From the cell containing the given text, extract its center point as (X, Y) coordinate. 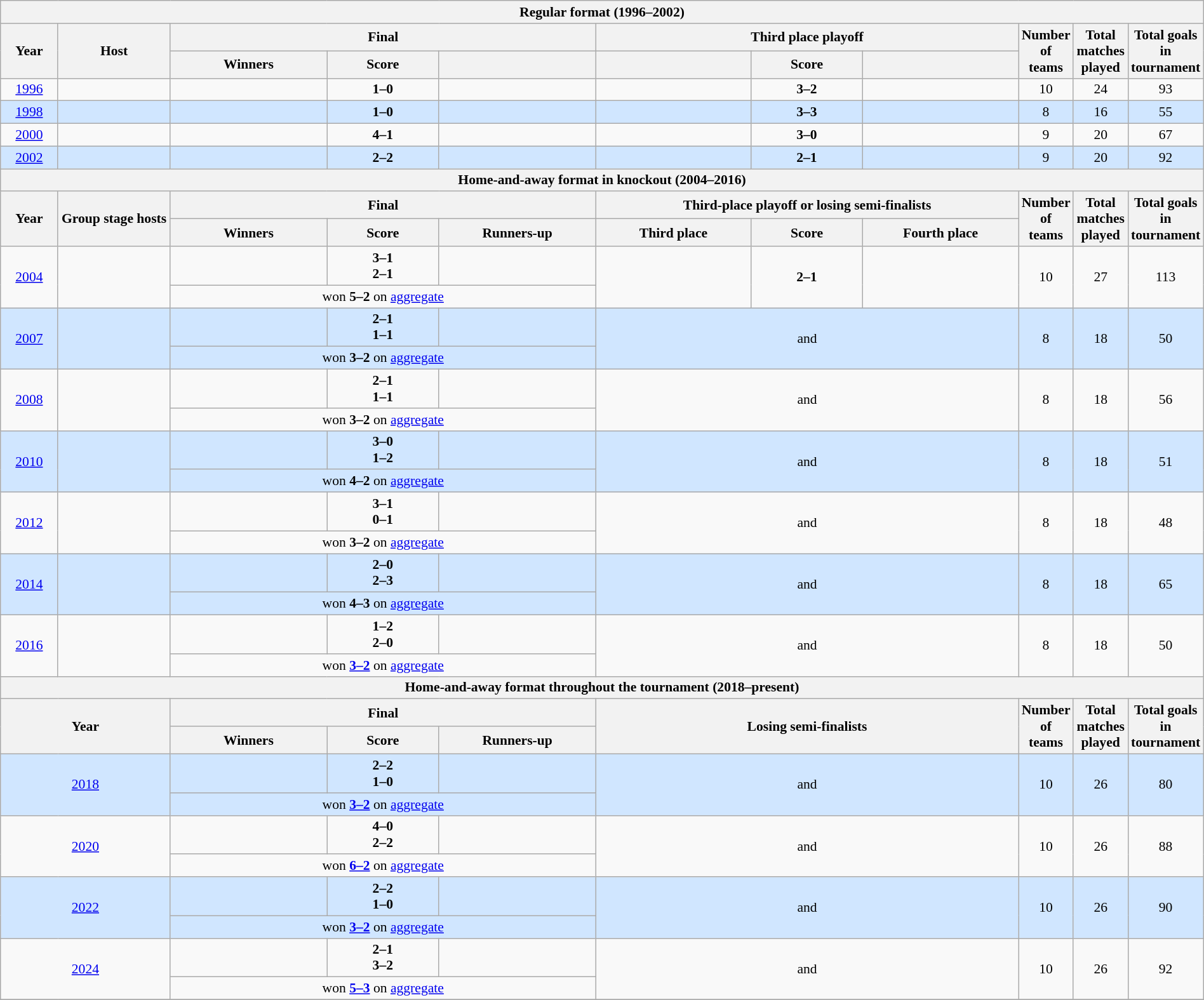
2007 (29, 339)
2002 (29, 157)
27 (1100, 277)
3–01–2 (383, 450)
Fourth place (940, 232)
Home-and-away format throughout the tournament (2018–present) (602, 688)
2010 (29, 461)
4–02–2 (383, 834)
2000 (29, 135)
48 (1166, 523)
24 (1100, 90)
2012 (29, 523)
2024 (85, 969)
2–2 (383, 157)
Regular format (1996–2002) (602, 12)
80 (1166, 785)
67 (1166, 135)
3–0 (806, 135)
2022 (85, 908)
56 (1166, 400)
16 (1100, 112)
3–12–1 (383, 265)
2008 (29, 400)
2–13–2 (383, 957)
65 (1166, 584)
55 (1166, 112)
won 4–2 on aggregate (383, 481)
90 (1166, 908)
2016 (29, 646)
Home-and-away format in knockout (2004–2016) (602, 180)
88 (1166, 846)
51 (1166, 461)
Third-place playoff or losing semi-finalists (806, 206)
won 6–2 on aggregate (383, 866)
1996 (29, 90)
Third place playoff (806, 37)
won 5–3 on aggregate (383, 989)
Group stage hosts (114, 220)
2020 (85, 846)
93 (1166, 90)
113 (1166, 277)
1998 (29, 112)
3–2 (806, 90)
2018 (85, 785)
won 5–2 on aggregate (383, 297)
3–10–1 (383, 512)
Host (114, 51)
1–22–0 (383, 635)
4–1 (383, 135)
3–3 (806, 112)
Losing semi-finalists (806, 726)
2–02–3 (383, 573)
2014 (29, 584)
2004 (29, 277)
won 4–3 on aggregate (383, 604)
Third place (673, 232)
